Extract the (x, y) coordinate from the center of the cell holding the provided text.  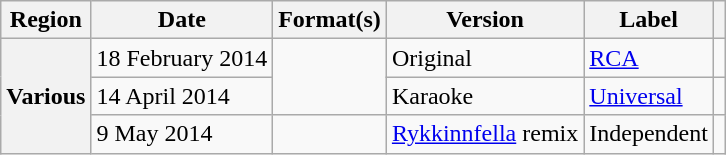
RCA (649, 58)
Label (649, 20)
Rykkinnfella remix (484, 134)
Original (484, 58)
Format(s) (330, 20)
Various (46, 96)
Independent (649, 134)
Version (484, 20)
14 April 2014 (182, 96)
Region (46, 20)
Date (182, 20)
18 February 2014 (182, 58)
Karaoke (484, 96)
Universal (649, 96)
9 May 2014 (182, 134)
